Locate the cell with the specified text and output its (x, y) center coordinate. 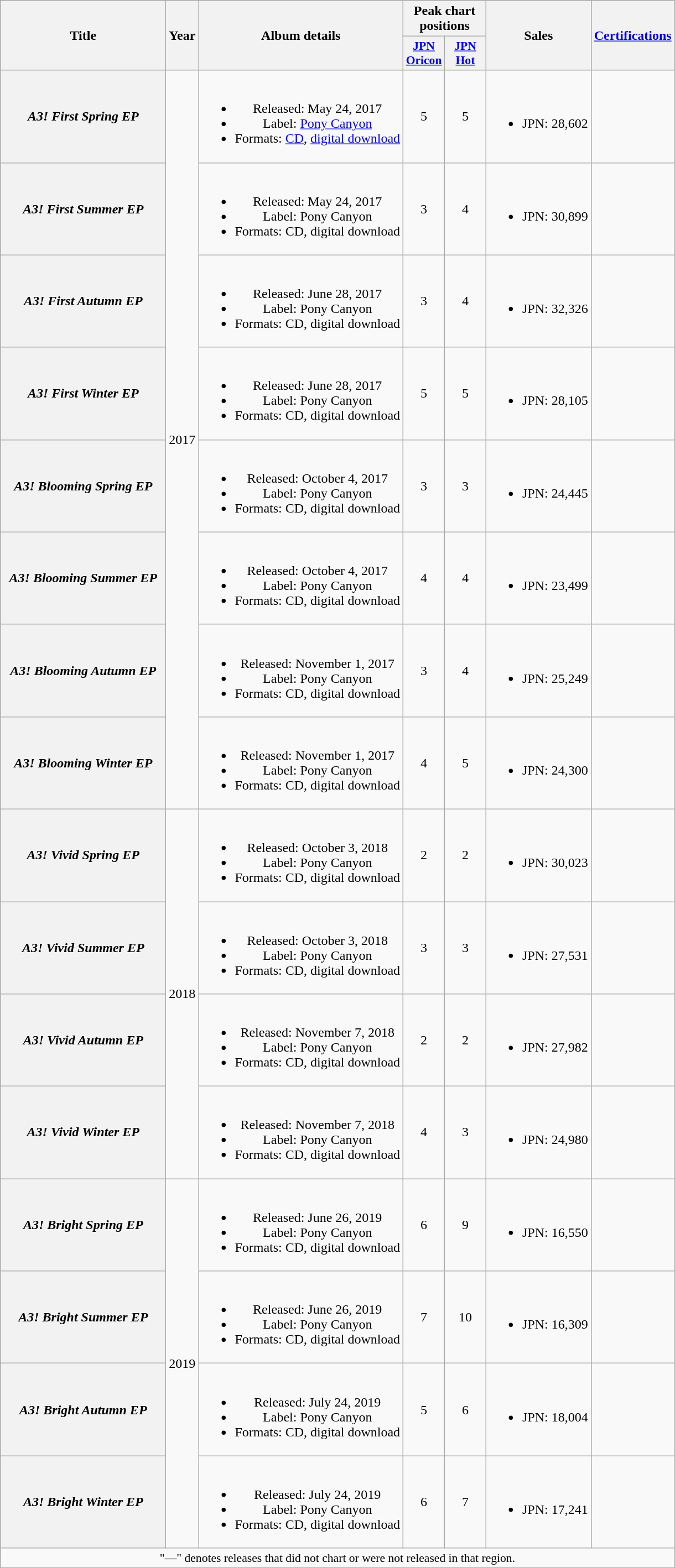
A3! Blooming Autumn EP (83, 670)
JPN: 28,602 (538, 116)
JPN: 17,241 (538, 1502)
JPN: 30,023 (538, 855)
Year (183, 35)
A3! Vivid Spring EP (83, 855)
A3! Bright Summer EP (83, 1317)
Peak chart positions (445, 19)
A3! Bright Winter EP (83, 1502)
JPNHot (466, 53)
JPN: 27,982 (538, 1041)
9 (466, 1225)
A3! Bright Spring EP (83, 1225)
JPN: 24,300 (538, 763)
JPN: 16,309 (538, 1317)
JPN: 28,105 (538, 394)
Sales (538, 35)
JPN: 30,899 (538, 209)
A3! Vivid Winter EP (83, 1132)
A3! Bright Autumn EP (83, 1410)
2018 (183, 994)
A3! Vivid Autumn EP (83, 1041)
JPN: 16,550 (538, 1225)
10 (466, 1317)
Album details (301, 35)
JPN: 25,249 (538, 670)
JPN: 24,445 (538, 485)
Title (83, 35)
JPN: 18,004 (538, 1410)
JPN: 23,499 (538, 578)
A3! First Autumn EP (83, 301)
A3! First Winter EP (83, 394)
JPN: 24,980 (538, 1132)
JPN: 27,531 (538, 948)
2019 (183, 1363)
"—" denotes releases that did not chart or were not released in that region. (337, 1558)
A3! Blooming Spring EP (83, 485)
JPN: 32,326 (538, 301)
A3! First Spring EP (83, 116)
A3! Blooming Summer EP (83, 578)
Certifications (633, 35)
A3! Vivid Summer EP (83, 948)
A3! Blooming Winter EP (83, 763)
2017 (183, 440)
JPNOricon (424, 53)
A3! First Summer EP (83, 209)
